Identify which cell holds the provided text, then report its (X, Y) central coordinate. 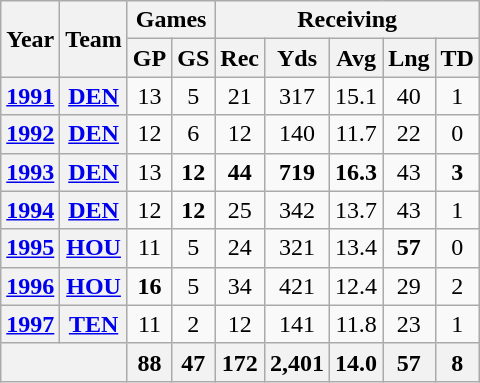
14.0 (356, 362)
TD (457, 58)
172 (240, 362)
140 (298, 134)
11.7 (356, 134)
719 (298, 172)
1994 (30, 210)
Year (30, 39)
13.4 (356, 248)
24 (240, 248)
25 (240, 210)
3 (457, 172)
11.8 (356, 324)
47 (194, 362)
1995 (30, 248)
Games (170, 20)
1997 (30, 324)
321 (298, 248)
44 (240, 172)
6 (194, 134)
21 (240, 96)
Yds (298, 58)
16 (149, 286)
8 (457, 362)
1992 (30, 134)
1993 (30, 172)
15.1 (356, 96)
Team (94, 39)
34 (240, 286)
12.4 (356, 286)
1996 (30, 286)
GP (149, 58)
Lng (409, 58)
88 (149, 362)
317 (298, 96)
Receiving (348, 20)
2,401 (298, 362)
342 (298, 210)
GS (194, 58)
23 (409, 324)
Rec (240, 58)
1991 (30, 96)
TEN (94, 324)
22 (409, 134)
13.7 (356, 210)
421 (298, 286)
29 (409, 286)
Avg (356, 58)
16.3 (356, 172)
141 (298, 324)
40 (409, 96)
